Return [X, Y] of the center of cell containing provided text 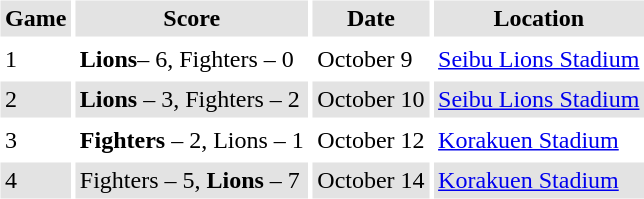
Fighters – 2, Lions – 1 [192, 140]
Score [192, 18]
Game [35, 18]
October 14 [371, 180]
October 10 [371, 100]
October 9 [371, 59]
Fighters – 5, Lions – 7 [192, 180]
Lions – 3, Fighters – 2 [192, 100]
2 [35, 100]
Lions– 6, Fighters – 0 [192, 59]
October 12 [371, 140]
1 [35, 59]
3 [35, 140]
4 [35, 180]
Location [539, 18]
Date [371, 18]
